Determine the (x, y) coordinate at the center of the cell enclosing the given text.  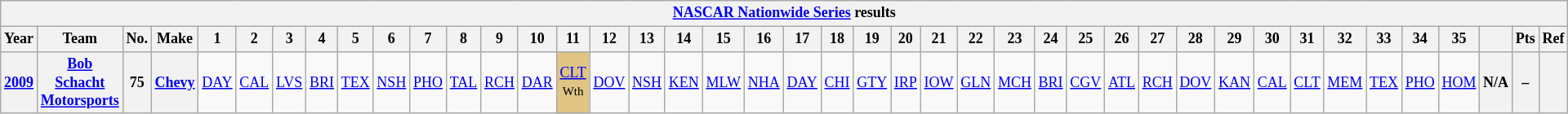
MLW (724, 82)
12 (609, 39)
11 (573, 39)
3 (289, 39)
CHI (837, 82)
HOM (1459, 82)
ATL (1122, 82)
32 (1345, 39)
13 (647, 39)
2 (255, 39)
19 (872, 39)
14 (684, 39)
KAN (1235, 82)
7 (428, 39)
28 (1196, 39)
75 (137, 82)
KEN (684, 82)
35 (1459, 39)
23 (1015, 39)
33 (1384, 39)
– (1526, 82)
N/A (1496, 82)
IOW (939, 82)
Ref (1553, 39)
9 (500, 39)
8 (463, 39)
IRP (905, 82)
Make (175, 39)
21 (939, 39)
5 (355, 39)
No. (137, 39)
Team (80, 39)
MCH (1015, 82)
20 (905, 39)
17 (802, 39)
Chevy (175, 82)
16 (764, 39)
GLN (976, 82)
24 (1050, 39)
2009 (20, 82)
NHA (764, 82)
22 (976, 39)
30 (1272, 39)
Bob Schacht Motorsports (80, 82)
6 (392, 39)
27 (1157, 39)
LVS (289, 82)
Year (20, 39)
CLT (1307, 82)
GTY (872, 82)
NASCAR Nationwide Series results (784, 13)
CLTWth (573, 82)
25 (1086, 39)
29 (1235, 39)
1 (217, 39)
Pts (1526, 39)
34 (1419, 39)
18 (837, 39)
DAR (537, 82)
CGV (1086, 82)
26 (1122, 39)
MEM (1345, 82)
31 (1307, 39)
TAL (463, 82)
10 (537, 39)
15 (724, 39)
4 (322, 39)
